Detect which cell encompasses the target text, then output its [X, Y] center coordinate. 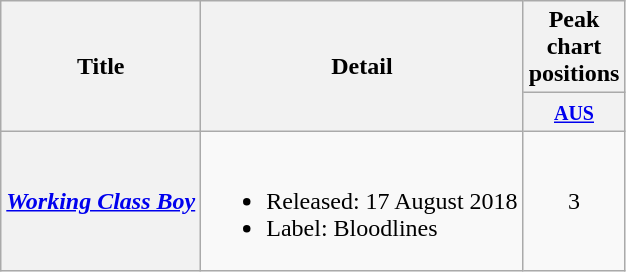
AUS [574, 112]
3 [574, 201]
Released: 17 August 2018Label: Bloodlines [362, 201]
Peak chart positions [574, 47]
Detail [362, 66]
Working Class Boy [101, 201]
Title [101, 66]
